Return (x, y) of the center of cell containing provided text 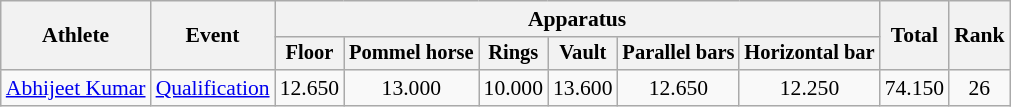
Rank (980, 36)
26 (980, 88)
13.000 (411, 88)
Rings (514, 54)
Qualification (213, 88)
13.600 (582, 88)
Athlete (76, 36)
12.250 (809, 88)
74.150 (914, 88)
Event (213, 36)
Vault (582, 54)
Total (914, 36)
Floor (310, 54)
Horizontal bar (809, 54)
Abhijeet Kumar (76, 88)
10.000 (514, 88)
Pommel horse (411, 54)
Apparatus (578, 19)
Parallel bars (679, 54)
